For the text-containing cell, return its midpoint in (x, y) coordinate format. 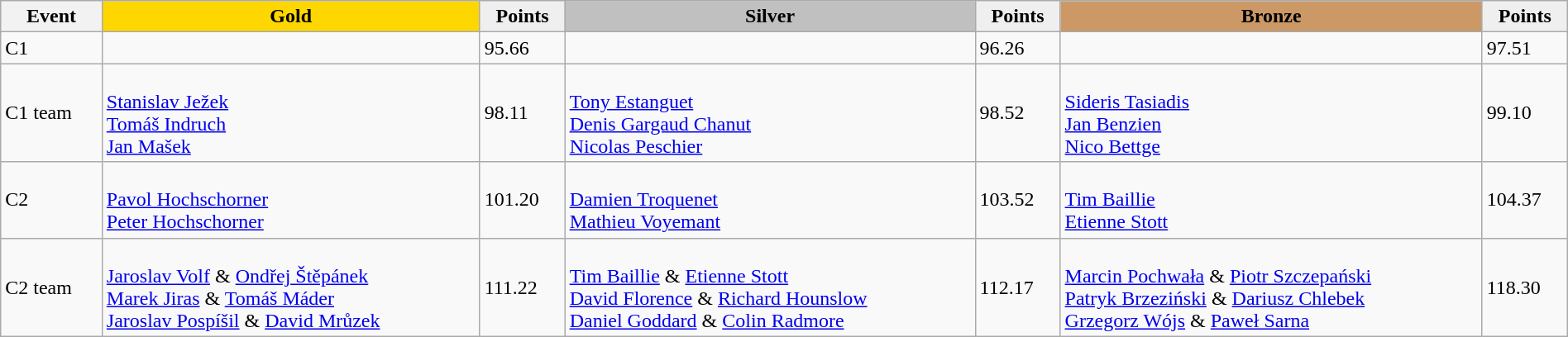
95.66 (523, 48)
C2 (51, 200)
Tim Baillie & Etienne StottDavid Florence & Richard HounslowDaniel Goddard & Colin Radmore (770, 287)
103.52 (1017, 200)
Sideris TasiadisJan BenzienNico Bettge (1271, 112)
C1 team (51, 112)
104.37 (1525, 200)
97.51 (1525, 48)
C1 (51, 48)
Tim BaillieEtienne Stott (1271, 200)
101.20 (523, 200)
Silver (770, 17)
Gold (291, 17)
111.22 (523, 287)
Event (51, 17)
112.17 (1017, 287)
Marcin Pochwała & Piotr SzczepańskiPatryk Brzeziński & Dariusz ChlebekGrzegorz Wójs & Paweł Sarna (1271, 287)
Bronze (1271, 17)
98.52 (1017, 112)
118.30 (1525, 287)
Stanislav JežekTomáš IndruchJan Mašek (291, 112)
96.26 (1017, 48)
98.11 (523, 112)
Pavol HochschornerPeter Hochschorner (291, 200)
Tony EstanguetDenis Gargaud ChanutNicolas Peschier (770, 112)
99.10 (1525, 112)
Damien TroquenetMathieu Voyemant (770, 200)
Jaroslav Volf & Ondřej ŠtěpánekMarek Jiras & Tomáš MáderJaroslav Pospíšil & David Mrůzek (291, 287)
C2 team (51, 287)
